Provide the [X, Y] coordinate of the cell's center where the given text is located.  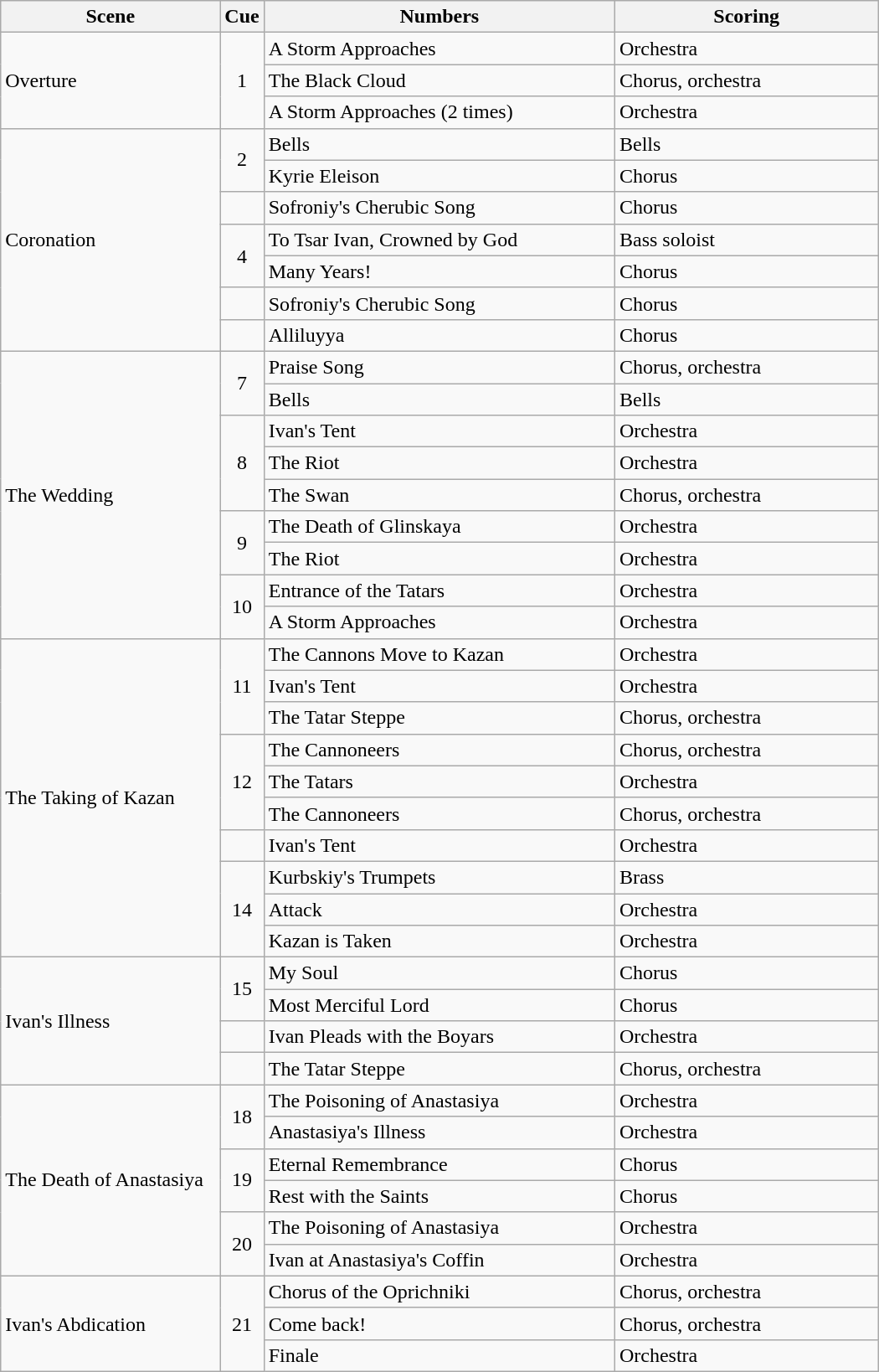
Entrance of the Tatars [439, 591]
Eternal Remembrance [439, 1164]
The Death of Glinskaya [439, 527]
14 [242, 909]
Kazan is Taken [439, 941]
10 [242, 606]
8 [242, 463]
Ivan Pleads with the Boyars [439, 1037]
9 [242, 543]
My Soul [439, 973]
12 [242, 781]
19 [242, 1180]
Many Years! [439, 271]
20 [242, 1244]
The Black Cloud [439, 80]
Kyrie Eleison [439, 176]
15 [242, 989]
1 [242, 80]
To Tsar Ivan, Crowned by God [439, 240]
Come back! [439, 1323]
Attack [439, 909]
Ivan's Abdication [111, 1323]
Coronation [111, 240]
Anastasiya's Illness [439, 1132]
Numbers [439, 17]
Ivan at Anastasiya's Coffin [439, 1260]
The Tatars [439, 781]
Most Merciful Lord [439, 1005]
The Cannons Move to Kazan [439, 654]
The Death of Anastasiya [111, 1180]
Rest with the Saints [439, 1196]
A Storm Approaches (2 times) [439, 112]
21 [242, 1323]
Chorus of the Oprichniki [439, 1292]
The Wedding [111, 494]
2 [242, 160]
11 [242, 686]
Finale [439, 1355]
Brass [746, 877]
Cue [242, 17]
Overture [111, 80]
Alliluyya [439, 335]
Bass soloist [746, 240]
4 [242, 255]
Ivan's Illness [111, 1021]
Kurbskiy's Trumpets [439, 877]
7 [242, 383]
Praise Song [439, 367]
18 [242, 1117]
The Swan [439, 495]
The Taking of Kazan [111, 797]
Scene [111, 17]
Scoring [746, 17]
